Provide the (X, Y) coordinate of the cell's center where the given text is located.  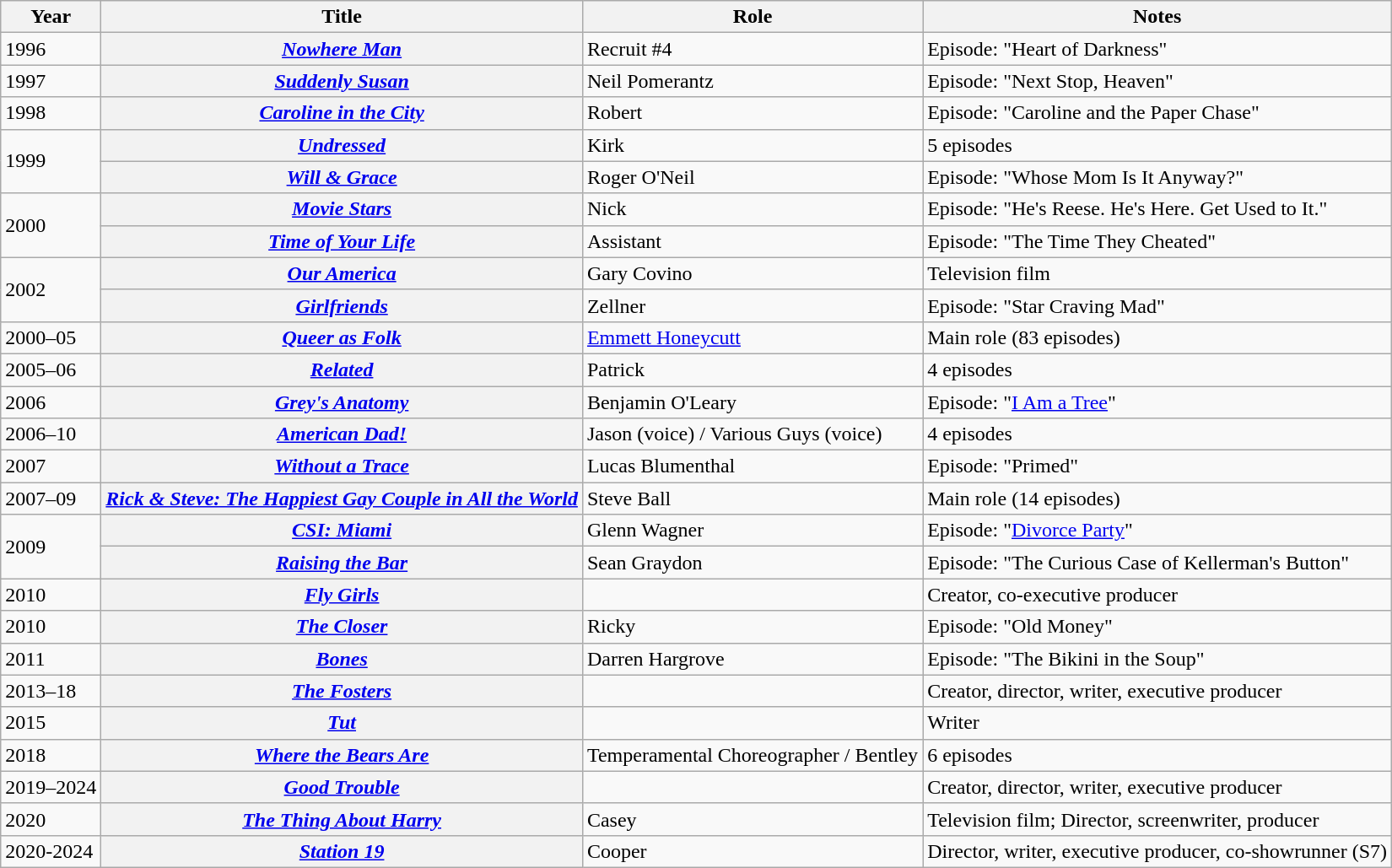
Main role (83 episodes) (1157, 337)
Without a Trace (343, 466)
Station 19 (343, 851)
6 episodes (1157, 755)
American Dad! (343, 434)
2002 (51, 289)
Recruit #4 (753, 49)
Suddenly Susan (343, 81)
1998 (51, 113)
Television film; Director, screenwriter, producer (1157, 819)
Glenn Wagner (753, 531)
Our America (343, 273)
2009 (51, 547)
2006–10 (51, 434)
Episode: "Old Money" (1157, 627)
CSI: Miami (343, 531)
Episode: "Caroline and the Paper Chase" (1157, 113)
Episode: "The Curious Case of Kellerman's Button" (1157, 563)
Nick (753, 209)
Episode: "The Bikini in the Soup" (1157, 659)
1999 (51, 161)
Robert (753, 113)
Steve Ball (753, 499)
Roger O'Neil (753, 177)
Episode: "Divorce Party" (1157, 531)
1996 (51, 49)
Sean Graydon (753, 563)
Queer as Folk (343, 337)
Emmett Honeycutt (753, 337)
2006 (51, 402)
Lucas Blumenthal (753, 466)
Television film (1157, 273)
5 episodes (1157, 145)
Raising the Bar (343, 563)
Neil Pomerantz (753, 81)
Benjamin O'Leary (753, 402)
2007–09 (51, 499)
Episode: "Heart of Darkness" (1157, 49)
Writer (1157, 723)
Episode: "He's Reese. He's Here. Get Used to It." (1157, 209)
Rick & Steve: The Happiest Gay Couple in All the World (343, 499)
2007 (51, 466)
2020-2024 (51, 851)
The Fosters (343, 691)
Casey (753, 819)
Episode: "I Am a Tree" (1157, 402)
Episode: "The Time They Cheated" (1157, 241)
Temperamental Choreographer / Bentley (753, 755)
Bones (343, 659)
Good Trouble (343, 787)
2005–06 (51, 369)
Where the Bears Are (343, 755)
Fly Girls (343, 595)
Darren Hargrove (753, 659)
Ricky (753, 627)
Episode: "Primed" (1157, 466)
Creator, co-executive producer (1157, 595)
Zellner (753, 305)
Director, writer, executive producer, co-showrunner (S7) (1157, 851)
Title (343, 17)
The Closer (343, 627)
Role (753, 17)
Grey's Anatomy (343, 402)
Time of Your Life (343, 241)
Jason (voice) / Various Guys (voice) (753, 434)
Girlfriends (343, 305)
Tut (343, 723)
2013–18 (51, 691)
2015 (51, 723)
Notes (1157, 17)
Episode: "Next Stop, Heaven" (1157, 81)
Caroline in the City (343, 113)
2000–05 (51, 337)
The Thing About Harry (343, 819)
Gary Covino (753, 273)
2018 (51, 755)
Will & Grace (343, 177)
Episode: "Star Craving Mad" (1157, 305)
Episode: "Whose Mom Is It Anyway?" (1157, 177)
Related (343, 369)
Main role (14 episodes) (1157, 499)
2000 (51, 225)
2011 (51, 659)
Cooper (753, 851)
Assistant (753, 241)
2019–2024 (51, 787)
Undressed (343, 145)
2020 (51, 819)
Year (51, 17)
Patrick (753, 369)
1997 (51, 81)
Nowhere Man (343, 49)
Movie Stars (343, 209)
Kirk (753, 145)
